Provide the (x, y) coordinate of the cell's center where the given text is located.  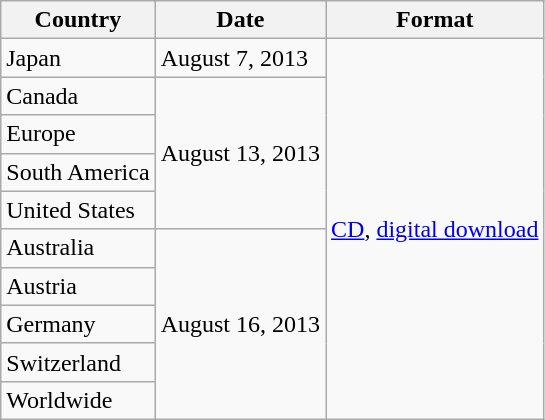
Switzerland (78, 362)
Format (435, 20)
August 13, 2013 (240, 153)
Date (240, 20)
South America (78, 172)
Europe (78, 134)
Worldwide (78, 400)
Australia (78, 248)
Country (78, 20)
Canada (78, 96)
CD, digital download (435, 230)
August 7, 2013 (240, 58)
United States (78, 210)
Japan (78, 58)
Austria (78, 286)
August 16, 2013 (240, 324)
Germany (78, 324)
